Detect which cell encompasses the target text, then output its (X, Y) center coordinate. 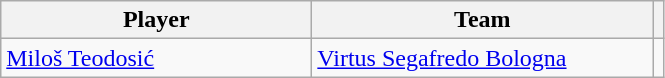
Team (482, 20)
Virtus Segafredo Bologna (482, 58)
Miloš Teodosić (156, 58)
Player (156, 20)
